Extract the (x, y) coordinate from the center of the cell holding the provided text.  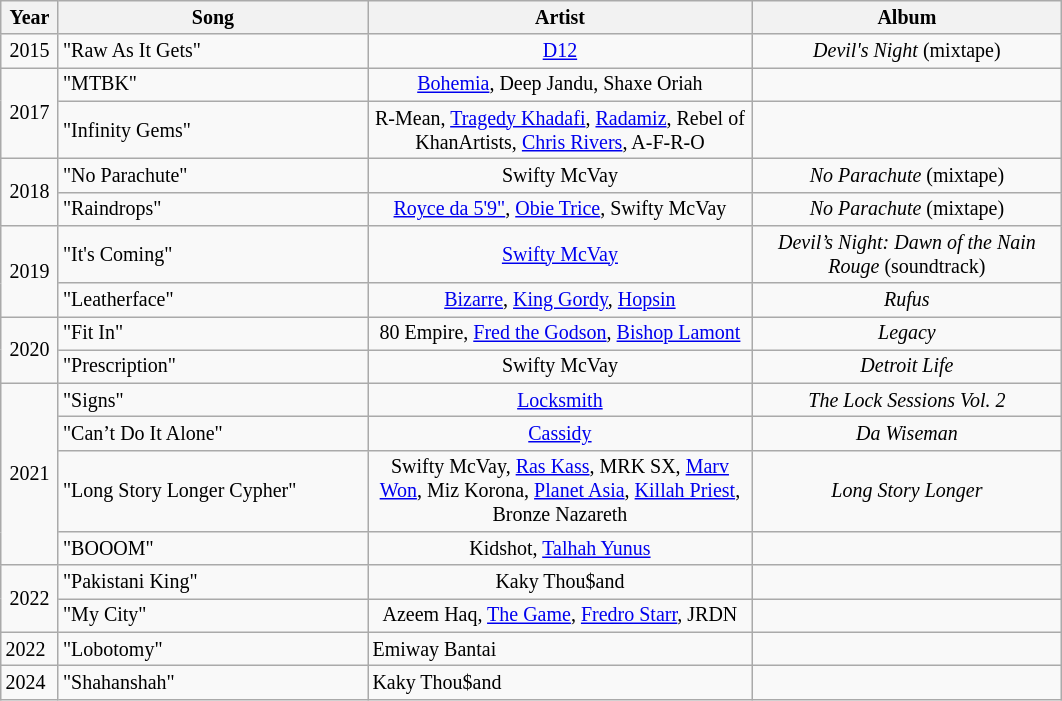
"Shahanshah" (212, 682)
Azeem Haq, The Game, Fredro Starr, JRDN (560, 616)
Da Wiseman (906, 434)
D12 (560, 52)
"BOOOM" (212, 548)
Rufus (906, 300)
"Infinity Gems" (212, 130)
Swifty McVay, Ras Kass, MRK SX, Marv Won, Miz Korona, Planet Asia, Killah Priest, Bronze Nazareth (560, 492)
2021 (30, 475)
"My City" (212, 616)
"Raindrops" (212, 208)
"Prescription" (212, 366)
The Lock Sessions Vol. 2 (906, 400)
80 Empire, Fred the Godson, Bishop Lamont (560, 334)
"Lobotomy" (212, 650)
Year (30, 18)
Detroit Life (906, 366)
2015 (30, 52)
"It's Coming" (212, 254)
2024 (30, 682)
"Signs" (212, 400)
2018 (30, 192)
Emiway Bantai (560, 650)
2019 (30, 272)
2020 (30, 350)
"Pakistani King" (212, 582)
Devil’s Night: Dawn of the Nain Rouge (soundtrack) (906, 254)
"Raw As It Gets" (212, 52)
R-Mean, Tragedy Khadafi, Radamiz, Rebel of KhanArtists, Chris Rivers, A-F-R-O (560, 130)
Legacy (906, 334)
2017 (30, 114)
Royce da 5'9", Obie Trice, Swifty McVay (560, 208)
Song (212, 18)
Bizarre, King Gordy, Hopsin (560, 300)
Kidshot, Talhah Yunus (560, 548)
"Can’t Do It Alone" (212, 434)
Artist (560, 18)
Long Story Longer (906, 492)
Devil's Night (mixtape) (906, 52)
"No Parachute" (212, 176)
Bohemia, Deep Jandu, Shaxe Oriah (560, 84)
Cassidy (560, 434)
"Leatherface" (212, 300)
"Long Story Longer Cypher" (212, 492)
"MTBK" (212, 84)
Album (906, 18)
Locksmith (560, 400)
"Fit In" (212, 334)
